Detect which cell encompasses the target text, then output its (x, y) center coordinate. 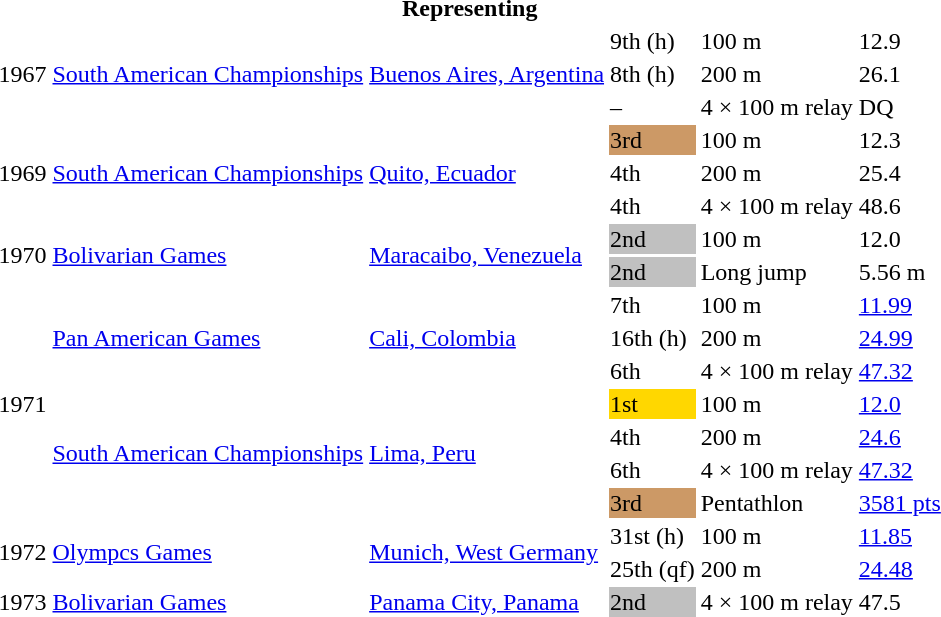
31st (h) (653, 536)
16th (h) (653, 338)
25th (qf) (653, 569)
7th (653, 305)
Maracaibo, Venezuela (487, 256)
Buenos Aires, Argentina (487, 74)
Lima, Peru (487, 454)
1st (653, 404)
Cali, Colombia (487, 338)
Olympcs Games (208, 552)
Pan American Games (208, 338)
Panama City, Panama (487, 602)
8th (h) (653, 74)
– (653, 107)
Pentathlon (776, 503)
Quito, Ecuador (487, 173)
9th (h) (653, 41)
Long jump (776, 272)
Munich, West Germany (487, 552)
